Output the [X, Y] coordinate of the center of the cell containing the given text.  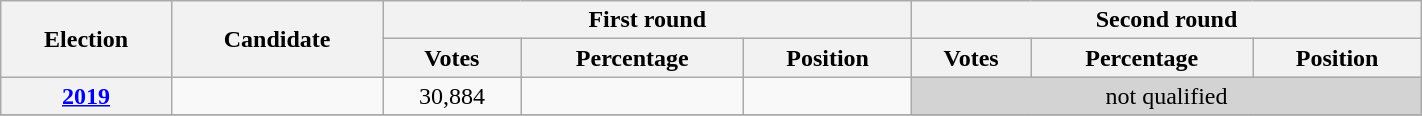
30,884 [452, 96]
Second round [1167, 20]
Candidate [276, 39]
2019 [86, 96]
First round [648, 20]
not qualified [1167, 96]
Election [86, 39]
